For the text-containing cell, return its midpoint in [x, y] coordinate format. 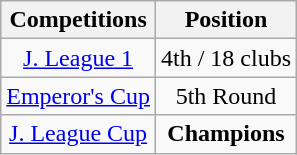
Position [226, 20]
J. League Cup [78, 134]
Champions [226, 134]
Competitions [78, 20]
4th / 18 clubs [226, 58]
Emperor's Cup [78, 96]
J. League 1 [78, 58]
5th Round [226, 96]
